Scan for the cell matching the given text and deliver its (X, Y) coordinate at center. 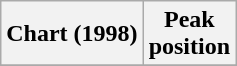
Chart (1998) (72, 34)
Peakposition (189, 34)
